Search for the cell housing the specified text and yield its (x, y) center coordinate. 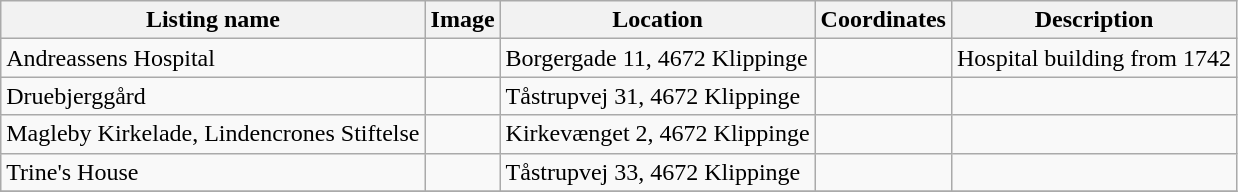
Borgergade 11, 4672 Klippinge (658, 58)
Tåstrupvej 31, 4672 Klippinge (658, 96)
Andreassens Hospital (213, 58)
Druebjerggård (213, 96)
Tåstrupvej 33, 4672 Klippinge (658, 172)
Description (1094, 20)
Trine's House (213, 172)
Magleby Kirkelade, Lindencrones Stiftelse (213, 134)
Image (462, 20)
Location (658, 20)
Kirkevænget 2, 4672 Klippinge (658, 134)
Coordinates (883, 20)
Listing name (213, 20)
Hospital building from 1742 (1094, 58)
